Return the (X, Y) coordinate for the center point of the cell that contains the specified text.  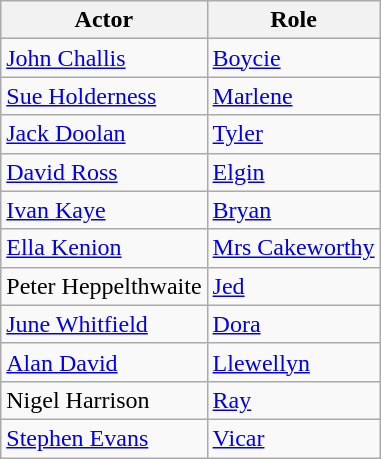
Elgin (294, 172)
Jack Doolan (104, 134)
Tyler (294, 134)
Vicar (294, 438)
Ivan Kaye (104, 210)
Mrs Cakeworthy (294, 248)
June Whitfield (104, 324)
Actor (104, 20)
Marlene (294, 96)
Dora (294, 324)
David Ross (104, 172)
John Challis (104, 58)
Ray (294, 400)
Alan David (104, 362)
Role (294, 20)
Ella Kenion (104, 248)
Peter Heppelthwaite (104, 286)
Jed (294, 286)
Llewellyn (294, 362)
Sue Holderness (104, 96)
Stephen Evans (104, 438)
Bryan (294, 210)
Nigel Harrison (104, 400)
Boycie (294, 58)
